Output the [X, Y] coordinate of the center of the cell containing the given text.  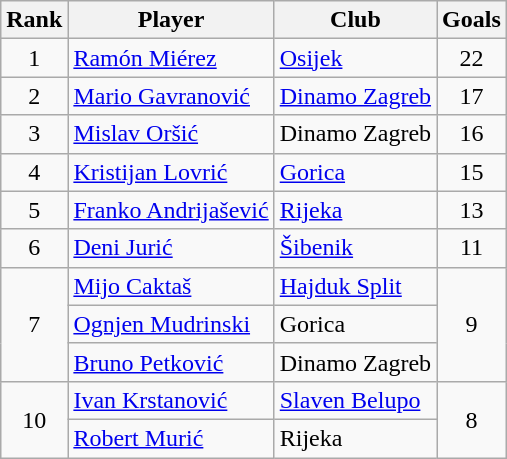
11 [472, 248]
16 [472, 134]
Slaven Belupo [355, 400]
Rank [34, 20]
Robert Murić [171, 438]
3 [34, 134]
10 [34, 419]
6 [34, 248]
15 [472, 172]
Kristijan Lovrić [171, 172]
Hajduk Split [355, 286]
Osijek [355, 58]
Mijo Caktaš [171, 286]
Player [171, 20]
Goals [472, 20]
22 [472, 58]
Ognjen Mudrinski [171, 324]
9 [472, 324]
Mislav Oršić [171, 134]
Ramón Miérez [171, 58]
2 [34, 96]
Mario Gavranović [171, 96]
Ivan Krstanović [171, 400]
5 [34, 210]
Franko Andrijašević [171, 210]
Club [355, 20]
17 [472, 96]
Deni Jurić [171, 248]
8 [472, 419]
7 [34, 324]
Bruno Petković [171, 362]
13 [472, 210]
Šibenik [355, 248]
4 [34, 172]
1 [34, 58]
